Search for the cell housing the specified text and yield its [X, Y] center coordinate. 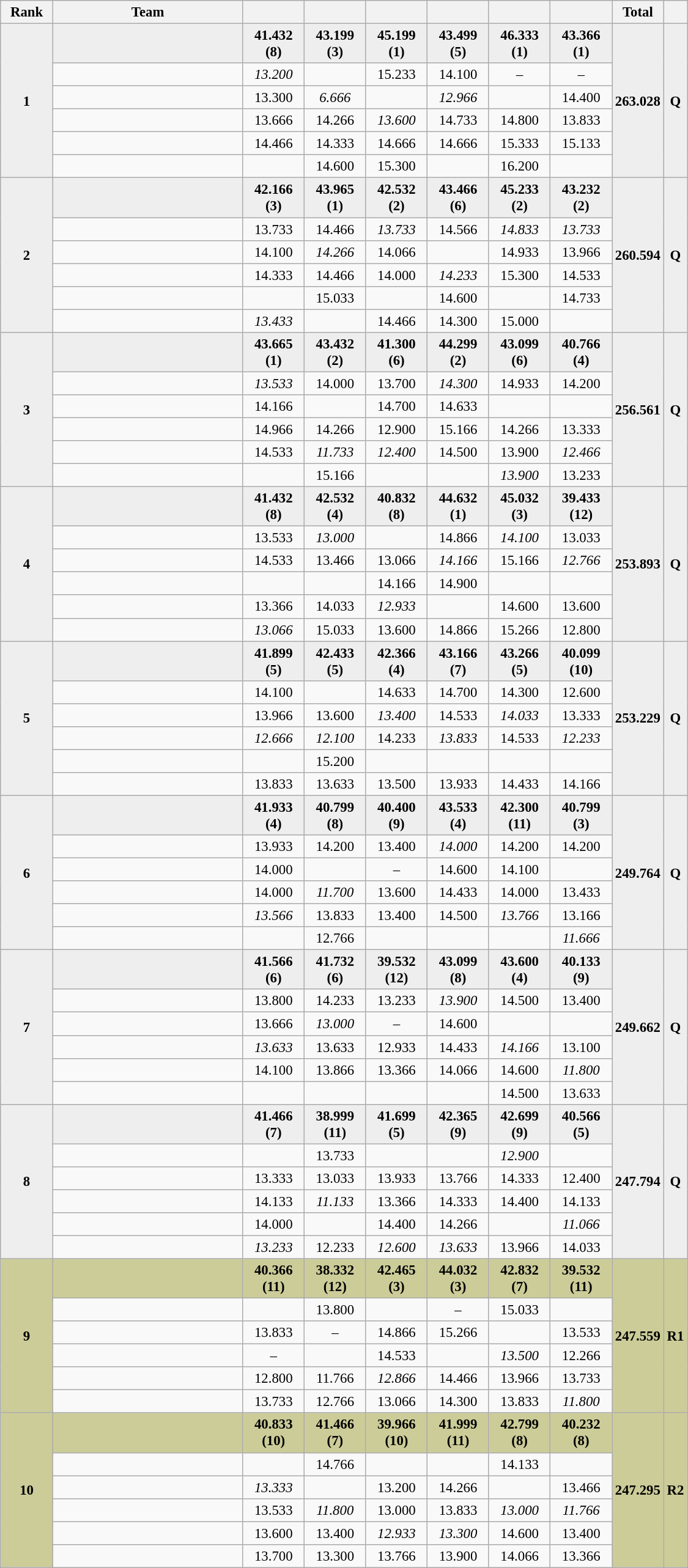
42.832 (7) [520, 1279]
8 [27, 1181]
249.662 [637, 1027]
40.833 (10) [274, 1433]
42.699 (9) [520, 1124]
43.533 (4) [459, 815]
15.333 [520, 144]
13.866 [335, 1070]
14.766 [335, 1464]
42.532 (4) [335, 506]
43.232 (2) [581, 198]
39.433 (12) [581, 506]
7 [27, 1027]
44.032 (3) [459, 1279]
43.600 (4) [520, 970]
44.299 (2) [459, 352]
12.466 [581, 452]
1 [27, 101]
12.266 [581, 1356]
41.699 (5) [396, 1124]
11.733 [335, 452]
253.893 [637, 564]
10 [27, 1490]
11.066 [581, 1224]
249.764 [637, 873]
14.800 [520, 120]
247.295 [637, 1490]
43.366 (1) [581, 44]
15.000 [520, 321]
41.732 (6) [335, 970]
13.100 [581, 1047]
41.899 (5) [274, 661]
46.333 (1) [520, 44]
43.499 (5) [459, 44]
40.799 (3) [581, 815]
14.833 [520, 229]
40.366 (11) [274, 1279]
39.966 (10) [396, 1433]
Total [637, 12]
6 [27, 873]
5 [27, 719]
6.666 [335, 98]
40.232 (8) [581, 1433]
12.866 [396, 1378]
42.300 (11) [520, 815]
39.532 (12) [396, 970]
43.466 (6) [459, 198]
263.028 [637, 101]
40.766 (4) [581, 352]
43.432 (2) [335, 352]
43.099 (6) [520, 352]
2 [27, 256]
42.166 (3) [274, 198]
13.166 [581, 916]
41.300 (6) [396, 352]
43.099 (8) [459, 970]
247.559 [637, 1336]
42.366 (4) [396, 661]
3 [27, 410]
45.233 (2) [520, 198]
12.100 [335, 738]
12.666 [274, 738]
40.799 (8) [335, 815]
9 [27, 1336]
15.233 [396, 75]
14.900 [459, 584]
42.433 (5) [335, 661]
13.566 [274, 916]
40.832 (8) [396, 506]
40.099 (10) [581, 661]
14.966 [274, 429]
38.332 (12) [335, 1279]
43.199 (3) [335, 44]
45.199 (1) [396, 44]
Rank [27, 12]
R1 [675, 1336]
41.999 (11) [459, 1433]
45.032 (3) [520, 506]
R2 [675, 1490]
14.566 [459, 229]
43.665 (1) [274, 352]
11.133 [335, 1201]
43.965 (1) [335, 198]
41.933 (4) [274, 815]
38.999 (11) [335, 1124]
16.200 [520, 167]
44.632 (1) [459, 506]
247.794 [637, 1181]
15.133 [581, 144]
11.700 [335, 893]
253.229 [637, 719]
43.166 (7) [459, 661]
40.133 (9) [581, 970]
43.266 (5) [520, 661]
11.666 [581, 938]
4 [27, 564]
39.532 (11) [581, 1279]
40.566 (5) [581, 1124]
12.966 [459, 98]
42.799 (8) [520, 1433]
256.561 [637, 410]
260.594 [637, 256]
15.200 [335, 761]
Team [148, 12]
42.532 (2) [396, 198]
41.566 (6) [274, 970]
42.365 (9) [459, 1124]
42.465 (3) [396, 1279]
40.400 (9) [396, 815]
